Capture the cell that displays the provided text and extract its [x, y] central coordinate. 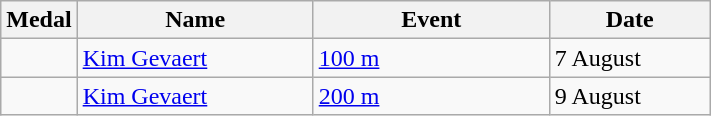
Medal [39, 20]
9 August [630, 96]
200 m [431, 96]
Event [431, 20]
Name [195, 20]
100 m [431, 58]
Date [630, 20]
7 August [630, 58]
